Output the (X, Y) coordinate of the center of the cell containing the given text.  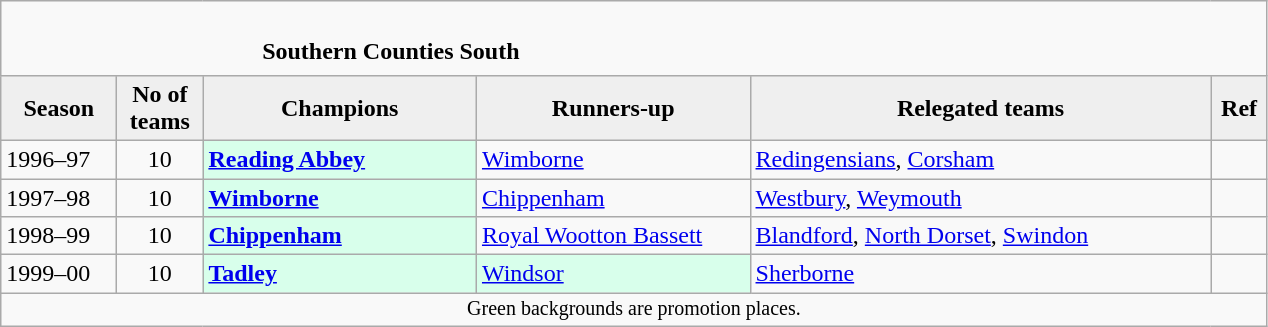
1997–98 (59, 197)
1998–99 (59, 236)
Reading Abbey (340, 159)
1999–00 (59, 274)
Windsor (613, 274)
Relegated teams (980, 108)
Season (59, 108)
Sherborne (980, 274)
No of teams (160, 108)
Redingensians, Corsham (980, 159)
Tadley (340, 274)
1996–97 (59, 159)
Westbury, Weymouth (980, 197)
Blandford, North Dorset, Swindon (980, 236)
Ref (1239, 108)
Runners-up (613, 108)
Royal Wootton Bassett (613, 236)
Green backgrounds are promotion places. (634, 310)
Champions (340, 108)
